Return the [x, y] coordinate for the center point of the cell that contains the specified text.  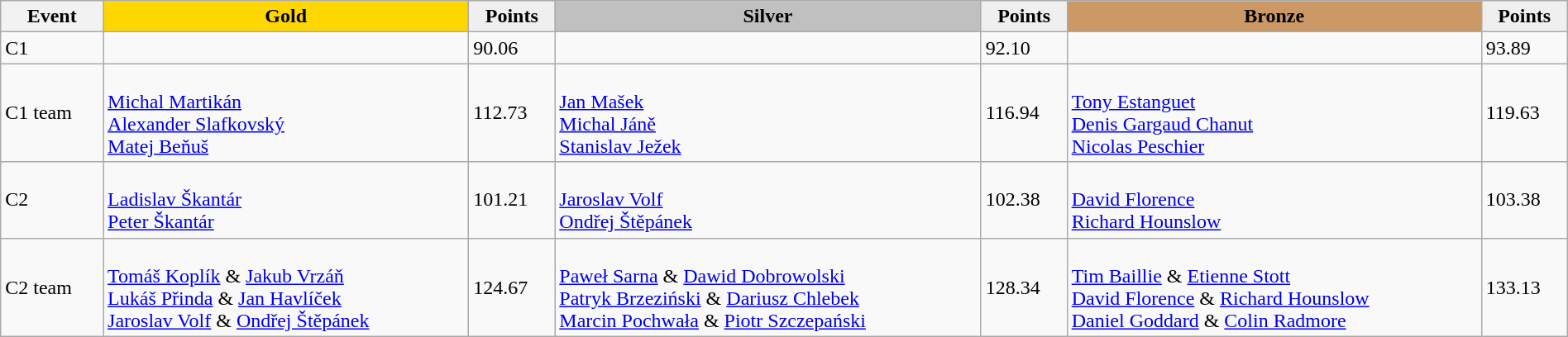
128.34 [1024, 287]
90.06 [512, 48]
Jan MašekMichal JáněStanislav Ježek [767, 112]
Paweł Sarna & Dawid DobrowolskiPatryk Brzeziński & Dariusz ChlebekMarcin Pochwała & Piotr Szczepański [767, 287]
Silver [767, 17]
92.10 [1024, 48]
Michal MartikánAlexander SlafkovskýMatej Beňuš [286, 112]
C2 [52, 200]
Event [52, 17]
C2 team [52, 287]
103.38 [1524, 200]
133.13 [1524, 287]
Tony EstanguetDenis Gargaud ChanutNicolas Peschier [1274, 112]
Tomáš Koplík & Jakub VrzáňLukáš Přinda & Jan HavlíčekJaroslav Volf & Ondřej Štěpánek [286, 287]
David FlorenceRichard Hounslow [1274, 200]
Jaroslav VolfOndřej Štěpánek [767, 200]
93.89 [1524, 48]
Ladislav ŠkantárPeter Škantár [286, 200]
C1 team [52, 112]
119.63 [1524, 112]
101.21 [512, 200]
C1 [52, 48]
102.38 [1024, 200]
116.94 [1024, 112]
Bronze [1274, 17]
124.67 [512, 287]
112.73 [512, 112]
Tim Baillie & Etienne StottDavid Florence & Richard HounslowDaniel Goddard & Colin Radmore [1274, 287]
Gold [286, 17]
